Locate the cell with the specified text and output its [x, y] center coordinate. 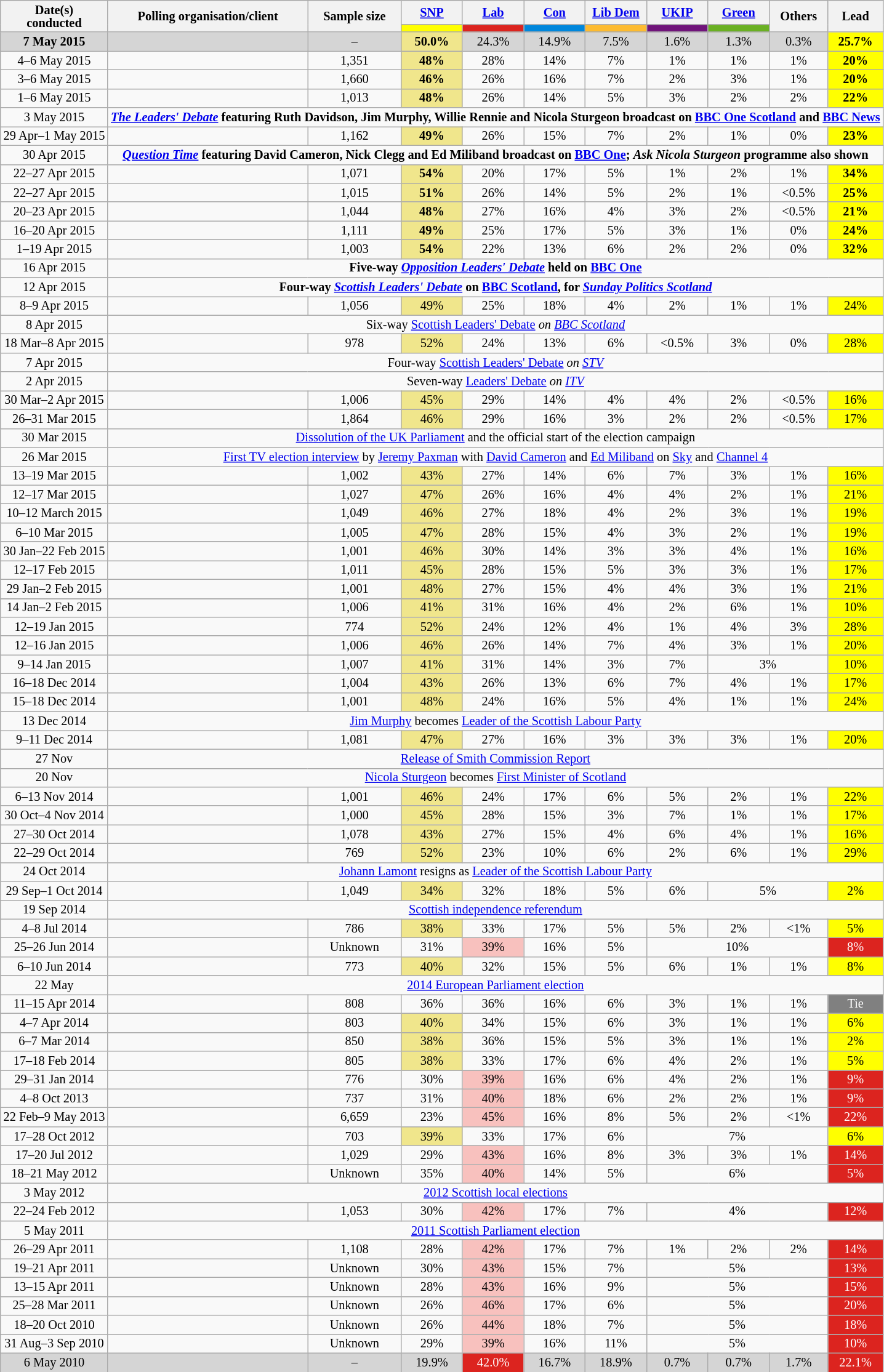
805 [355, 1060]
29 Jan–2 Feb 2015 [54, 588]
1,056 [355, 305]
4–6 May 2015 [54, 60]
24.3% [493, 42]
First TV election interview by Jeremy Paxman with David Cameron and Ed Miliband on Sky and Channel 4 [495, 457]
Four-way Scottish Leaders' Debate on BBC Scotland, for Sunday Politics Scotland [495, 287]
26–29 Apr 2011 [54, 1250]
4–8 Oct 2013 [54, 1098]
20 Nov [54, 778]
1,004 [355, 683]
776 [355, 1080]
17–18 Feb 2014 [54, 1060]
774 [355, 627]
Lib Dem [616, 12]
1,002 [355, 475]
1.7% [799, 1363]
1,027 [355, 495]
1,007 [355, 665]
16.7% [555, 1363]
6 May 2010 [54, 1363]
773 [355, 966]
9–14 Jan 2015 [54, 665]
1.6% [677, 42]
12–16 Jan 2015 [54, 645]
8 Apr 2015 [54, 325]
35% [432, 1173]
1,351 [355, 60]
7.5% [616, 42]
50.0% [432, 42]
769 [355, 853]
Lead [856, 16]
8–9 Apr 2015 [54, 305]
808 [355, 1003]
19–21 Apr 2011 [54, 1268]
30 Jan–22 Feb 2015 [54, 552]
11–15 Apr 2014 [54, 1003]
Date(s)conducted [54, 16]
1,015 [355, 192]
51% [432, 192]
Six-way Scottish Leaders' Debate on BBC Scotland [495, 325]
1.3% [739, 42]
10–12 March 2015 [54, 513]
SNP [432, 12]
44% [493, 1325]
18 Mar–8 Apr 2015 [54, 343]
29 Sep–1 Oct 2014 [54, 891]
The Leaders' Debate featuring Ruth Davidson, Jim Murphy, Willie Rennie and Nicola Sturgeon broadcast on BBC One Scotland and BBC News [495, 117]
Lab [493, 12]
1,005 [355, 532]
16 Apr 2015 [54, 268]
Five-way Opposition Leaders' Debate held on BBC One [495, 268]
1,000 [355, 815]
Johann Lamont resigns as Leader of the Scottish Labour Party [495, 872]
6,659 [355, 1117]
1,081 [355, 740]
29 Apr–1 May 2015 [54, 135]
1,162 [355, 135]
6–10 Jun 2014 [54, 966]
Seven-way Leaders' Debate on ITV [495, 382]
24 Oct 2014 [54, 872]
1,108 [355, 1250]
22 Feb–9 May 2013 [54, 1117]
1,029 [355, 1155]
6–7 Mar 2014 [54, 1041]
29–31 Jan 2014 [54, 1080]
25–28 Mar 2011 [54, 1306]
Four-way Scottish Leaders' Debate on STV [495, 362]
14 Jan–2 Feb 2015 [54, 608]
2 Apr 2015 [54, 382]
11% [616, 1343]
Scottish independence referendum [495, 910]
0.3% [799, 42]
1,864 [355, 419]
9–11 Dec 2014 [54, 740]
850 [355, 1041]
2012 Scottish local elections [495, 1193]
1,003 [355, 249]
27 Nov [54, 758]
6–13 Nov 2014 [54, 796]
22–24 Feb 2012 [54, 1211]
30 Oct–4 Nov 2014 [54, 815]
3–6 May 2015 [54, 79]
1,011 [355, 570]
2011 Scottish Parliament election [495, 1230]
16–18 Dec 2014 [54, 683]
12–17 Mar 2015 [54, 495]
22 May [54, 985]
31 Aug–3 Sep 2010 [54, 1343]
17–28 Oct 2012 [54, 1136]
Polling organisation/client [208, 16]
Jim Murphy becomes Leader of the Scottish Labour Party [495, 721]
19 Sep 2014 [54, 910]
12 Apr 2015 [54, 287]
12–19 Jan 2015 [54, 627]
Dissolution of the UK Parliament and the official start of the election campaign [495, 438]
18.9% [616, 1363]
Tie [856, 1003]
4–7 Apr 2014 [54, 1023]
1,078 [355, 835]
26–31 Mar 2015 [54, 419]
1–6 May 2015 [54, 98]
Others [799, 16]
13–19 Mar 2015 [54, 475]
1–19 Apr 2015 [54, 249]
42.0% [493, 1363]
1,660 [355, 79]
22.1% [856, 1363]
30 Mar 2015 [54, 438]
12–17 Feb 2015 [54, 570]
1,013 [355, 98]
2014 European Parliament election [495, 985]
27–30 Oct 2014 [54, 835]
703 [355, 1136]
5 May 2011 [54, 1230]
13 Dec 2014 [54, 721]
19.9% [432, 1363]
803 [355, 1023]
1,111 [355, 230]
978 [355, 343]
1,044 [355, 212]
Nicola Sturgeon becomes First Minister of Scotland [495, 778]
4–8 Jul 2014 [54, 928]
18–20 Oct 2010 [54, 1325]
20–23 Apr 2015 [54, 212]
6–10 Mar 2015 [54, 532]
14.9% [555, 42]
UKIP [677, 12]
13–15 Apr 2011 [54, 1286]
7 May 2015 [54, 42]
3 May 2012 [54, 1193]
Sample size [355, 16]
15–18 Dec 2014 [54, 702]
3 May 2015 [54, 117]
1,053 [355, 1211]
30 Mar–2 Apr 2015 [54, 400]
25.7% [856, 42]
25–26 Jun 2014 [54, 948]
1,071 [355, 174]
26 Mar 2015 [54, 457]
17–20 Jul 2012 [54, 1155]
786 [355, 928]
18–21 May 2012 [54, 1173]
16–20 Apr 2015 [54, 230]
Green [739, 12]
30 Apr 2015 [54, 155]
Question Time featuring David Cameron, Nick Clegg and Ed Miliband broadcast on BBC One; Ask Nicola Sturgeon programme also shown [495, 155]
7 Apr 2015 [54, 362]
737 [355, 1098]
22–29 Oct 2014 [54, 853]
Release of Smith Commission Report [495, 758]
Con [555, 12]
